For the text-containing cell, return its midpoint in [x, y] coordinate format. 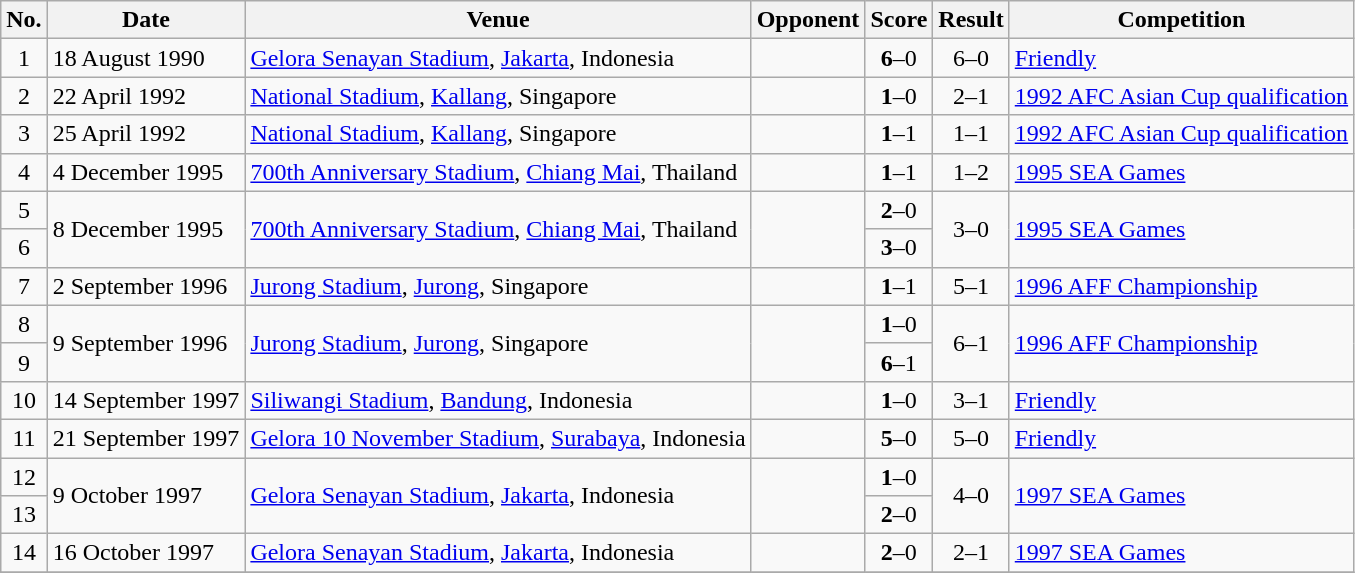
No. [24, 20]
21 September 1997 [146, 438]
Gelora 10 November Stadium, Surabaya, Indonesia [498, 438]
9 October 1997 [146, 496]
Result [971, 20]
8 [24, 324]
Venue [498, 20]
6 [24, 248]
4–0 [971, 496]
3 [24, 134]
Score [899, 20]
25 April 1992 [146, 134]
9 [24, 362]
1 [24, 58]
Siliwangi Stadium, Bandung, Indonesia [498, 400]
11 [24, 438]
2 [24, 96]
18 August 1990 [146, 58]
4 December 1995 [146, 172]
4 [24, 172]
Date [146, 20]
9 September 1996 [146, 343]
5 [24, 210]
14 [24, 553]
8 December 1995 [146, 229]
12 [24, 477]
2 September 1996 [146, 286]
13 [24, 515]
10 [24, 400]
Opponent [808, 20]
16 October 1997 [146, 553]
1–2 [971, 172]
7 [24, 286]
Competition [1181, 20]
3–1 [971, 400]
22 April 1992 [146, 96]
14 September 1997 [146, 400]
5–1 [971, 286]
